Detect which cell encompasses the target text, then output its (x, y) center coordinate. 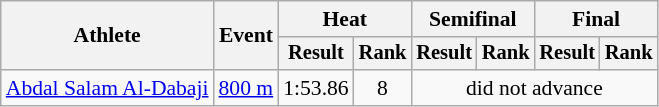
did not advance (534, 88)
1:53.86 (316, 88)
800 m (246, 88)
Final (596, 19)
Heat (344, 19)
Event (246, 36)
Athlete (108, 36)
Semifinal (472, 19)
8 (383, 88)
Abdal Salam Al-Dabaji (108, 88)
